Identify which cell holds the provided text, then report its (X, Y) central coordinate. 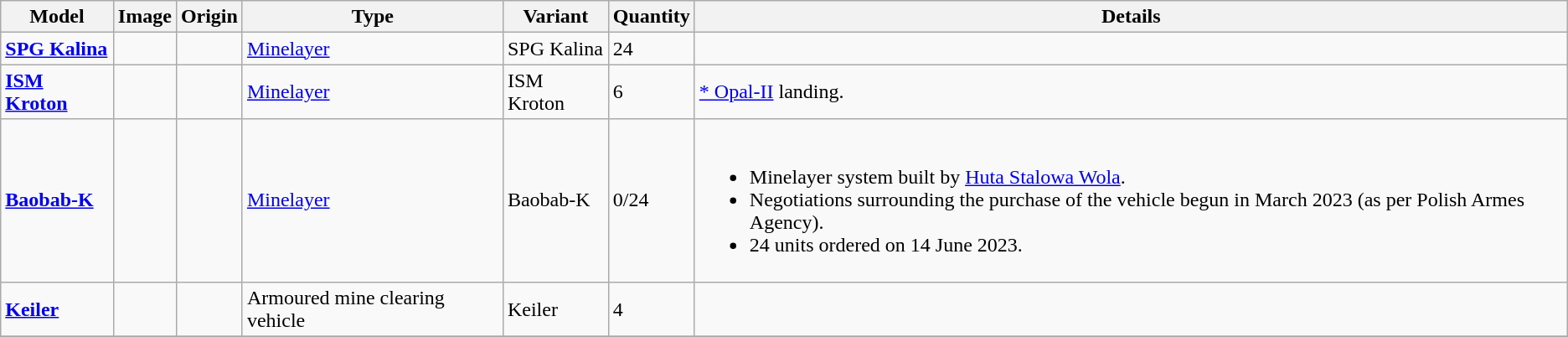
4 (652, 308)
* Opal-II landing. (1131, 92)
24 (652, 49)
Image (144, 17)
Origin (209, 17)
Model (57, 17)
Quantity (652, 17)
Type (372, 17)
0/24 (652, 200)
6 (652, 92)
Details (1131, 17)
Armoured mine clearing vehicle (372, 308)
Variant (555, 17)
